From the cell containing the given text, extract its center point as [x, y] coordinate. 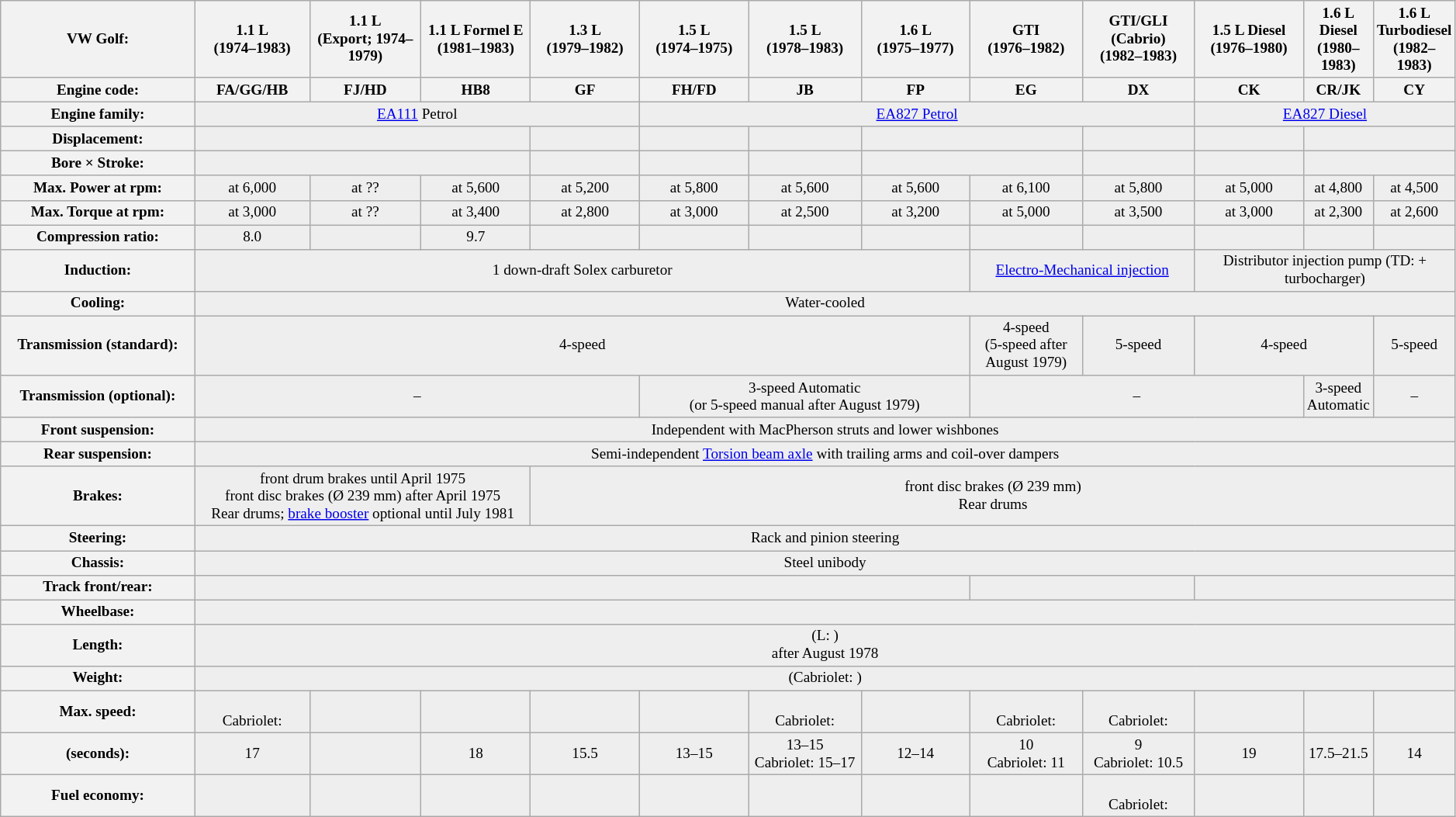
at 2,300 [1338, 213]
EG [1025, 90]
at 3,400 [476, 213]
Steel unibody [825, 563]
Displacement: [98, 139]
Engine family: [98, 114]
at 6,000 [252, 188]
12–14 [915, 753]
Cooling: [98, 303]
HB8 [476, 90]
GTI/GLI (Cabrio)(1982–1983) [1139, 39]
JB [805, 90]
Induction: [98, 270]
Chassis: [98, 563]
at 4,800 [1338, 188]
Length: [98, 645]
(seconds): [98, 753]
at 3,200 [915, 213]
front drum brakes until April 1975front disc brakes (Ø 239 mm) after April 1975Rear drums; brake booster optional until July 1981 [363, 497]
EA827 Petrol [917, 114]
at 5,200 [585, 188]
at 2,500 [805, 213]
13–15 [693, 753]
Water-cooled [825, 303]
10Cabriolet: 11 [1025, 753]
(Cabriolet: ) [825, 678]
VW Golf: [98, 39]
Rack and pinion steering [825, 538]
Bore × Stroke: [98, 164]
Transmission (standard): [98, 346]
at 3,500 [1139, 213]
Semi-independent Torsion beam axle with trailing arms and coil-over dampers [825, 454]
Max. Torque at rpm: [98, 213]
FA/GG/HB [252, 90]
GF [585, 90]
1.1 L(1974–1983) [252, 39]
Max. speed: [98, 711]
17.5–21.5 [1338, 753]
1.5 L Diesel(1976–1980) [1249, 39]
Steering: [98, 538]
Weight: [98, 678]
Transmission (optional): [98, 396]
at 2,600 [1414, 213]
CY [1414, 90]
GTI(1976–1982) [1025, 39]
at 6,100 [1025, 188]
at 4,500 [1414, 188]
Front suspension: [98, 430]
at 2,800 [585, 213]
14 [1414, 753]
1.3 L(1979–1982) [585, 39]
FP [915, 90]
1.6 L Diesel(1980–1983) [1338, 39]
1.1 L Formel E(1981–1983) [476, 39]
(L: ) after August 1978 [825, 645]
front disc brakes (Ø 239 mm)Rear drums [993, 497]
9.7 [476, 237]
Track front/rear: [98, 587]
Max. Power at rpm: [98, 188]
Distributor injection pump (TD: + turbocharger) [1325, 270]
1 down-draft Solex carburetor [582, 270]
Electro-Mechanical injection [1082, 270]
EA827 Diesel [1325, 114]
9Cabriolet: 10.5 [1139, 753]
3-speed Automatic [1338, 396]
EA111 Petrol [417, 114]
1.1 L(Export; 1974–1979) [365, 39]
15.5 [585, 753]
19 [1249, 753]
17 [252, 753]
FJ/HD [365, 90]
13–15Cabriolet: 15–17 [805, 753]
Wheelbase: [98, 612]
3-speed Automatic(or 5-speed manual after August 1979) [804, 396]
Compression ratio: [98, 237]
8.0 [252, 237]
FH/FD [693, 90]
1.5 L(1978–1983) [805, 39]
1.6 L Turbodiesel(1982–1983) [1414, 39]
CR/JK [1338, 90]
1.5 L(1974–1975) [693, 39]
CK [1249, 90]
4-speed(5-speed after August 1979) [1025, 346]
1.6 L(1975–1977) [915, 39]
Engine code: [98, 90]
Rear suspension: [98, 454]
Independent with MacPherson struts and lower wishbones [825, 430]
DX [1139, 90]
Brakes: [98, 497]
18 [476, 753]
Fuel economy: [98, 795]
